Identify which cell holds the provided text, then report its (X, Y) central coordinate. 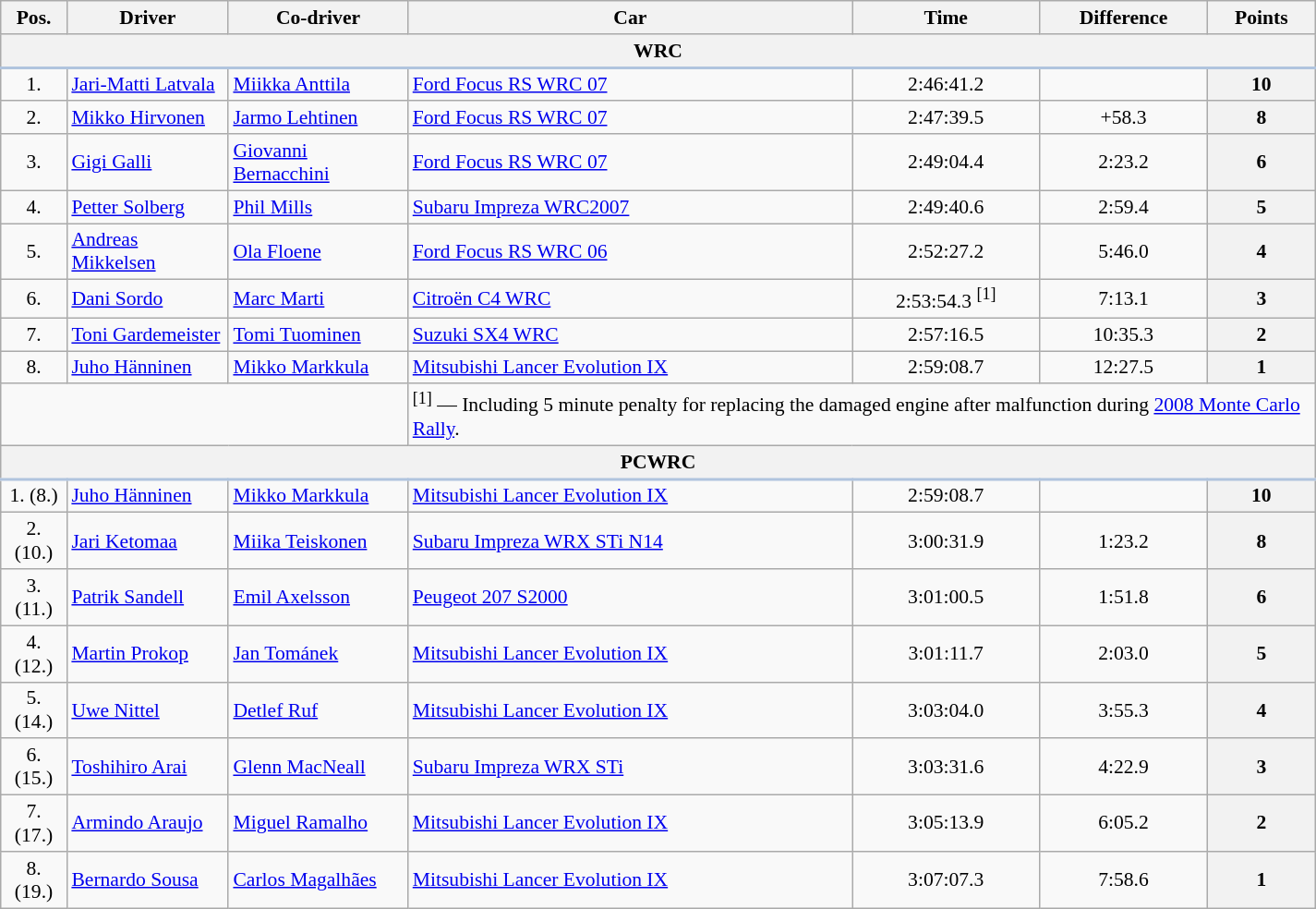
2:59.4 (1124, 207)
4. (12.) (34, 654)
2:03.0 (1124, 654)
Miikka Anttila (318, 84)
Giovanni Bernacchini (318, 163)
Andreas Mikkelsen (148, 251)
Car (630, 18)
6. (15.) (34, 767)
7. (17.) (34, 824)
PCWRC (658, 462)
Bernardo Sousa (148, 879)
Subaru Impreza WRX STi (630, 767)
8. (19.) (34, 879)
Detlef Ruf (318, 711)
10:35.3 (1124, 334)
Suzuki SX4 WRC (630, 334)
5. (34, 251)
6. (34, 299)
Toshihiro Arai (148, 767)
2:49:40.6 (946, 207)
3:05:13.9 (946, 824)
Jan Tománek (318, 654)
Miika Teiskonen (318, 541)
7:58.6 (1124, 879)
5:46.0 (1124, 251)
2. (34, 118)
7:13.1 (1124, 299)
2:52:27.2 (946, 251)
Carlos Magalhães (318, 879)
3:00:31.9 (946, 541)
2. (10.) (34, 541)
[1] — Including 5 minute penalty for replacing the damaged engine after malfunction during 2008 Monte Carlo Rally. (863, 416)
3:03:04.0 (946, 711)
Jarmo Lehtinen (318, 118)
3:07:07.3 (946, 879)
Marc Marti (318, 299)
Time (946, 18)
Pos. (34, 18)
Peugeot 207 S2000 (630, 597)
Difference (1124, 18)
Subaru Impreza WRX STi N14 (630, 541)
3:03:31.6 (946, 767)
Tomi Tuominen (318, 334)
3. (34, 163)
2:23.2 (1124, 163)
Toni Gardemeister (148, 334)
Subaru Impreza WRC2007 (630, 207)
5. (14.) (34, 711)
3:01:11.7 (946, 654)
Patrik Sandell (148, 597)
2:53:54.3 [1] (946, 299)
Citroën C4 WRC (630, 299)
+58.3 (1124, 118)
Phil Mills (318, 207)
Points (1262, 18)
Driver (148, 18)
Ola Floene (318, 251)
Miguel Ramalho (318, 824)
Co-driver (318, 18)
6:05.2 (1124, 824)
4. (34, 207)
Glenn MacNeall (318, 767)
Mikko Hirvonen (148, 118)
2:47:39.5 (946, 118)
Dani Sordo (148, 299)
Jari Ketomaa (148, 541)
WRC (658, 51)
Martin Prokop (148, 654)
1:51.8 (1124, 597)
1:23.2 (1124, 541)
2:49:04.4 (946, 163)
2:46:41.2 (946, 84)
3:01:00.5 (946, 597)
8. (34, 368)
Gigi Galli (148, 163)
Petter Solberg (148, 207)
4:22.9 (1124, 767)
Ford Focus RS WRC 06 (630, 251)
Armindo Araujo (148, 824)
2:57:16.5 (946, 334)
12:27.5 (1124, 368)
Uwe Nittel (148, 711)
3. (11.) (34, 597)
1. (34, 84)
Jari-Matti Latvala (148, 84)
7. (34, 334)
1. (8.) (34, 496)
Emil Axelsson (318, 597)
3:55.3 (1124, 711)
